For the text-containing cell, return its midpoint in (x, y) coordinate format. 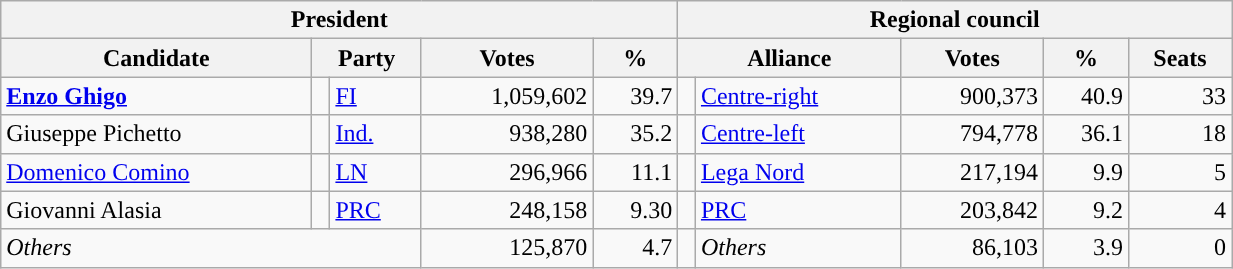
Seats (1180, 58)
Ind. (376, 134)
86,103 (972, 248)
40.9 (1086, 96)
LN (376, 172)
President (340, 20)
9.9 (1086, 172)
36.1 (1086, 134)
4 (1180, 210)
4.7 (636, 248)
1,059,602 (506, 96)
Domenico Comino (156, 172)
9.2 (1086, 210)
33 (1180, 96)
296,966 (506, 172)
18 (1180, 134)
Party (366, 58)
125,870 (506, 248)
900,373 (972, 96)
217,194 (972, 172)
248,158 (506, 210)
FI (376, 96)
Giovanni Alasia (156, 210)
Candidate (156, 58)
39.7 (636, 96)
35.2 (636, 134)
Centre-right (798, 96)
Alliance (790, 58)
Centre-left (798, 134)
Giuseppe Pichetto (156, 134)
203,842 (972, 210)
Enzo Ghigo (156, 96)
Lega Nord (798, 172)
Regional council (955, 20)
794,778 (972, 134)
0 (1180, 248)
938,280 (506, 134)
11.1 (636, 172)
5 (1180, 172)
9.30 (636, 210)
3.9 (1086, 248)
